Pinpoint the cell where the given text exists, returning its [X, Y] midpoint coordinate. 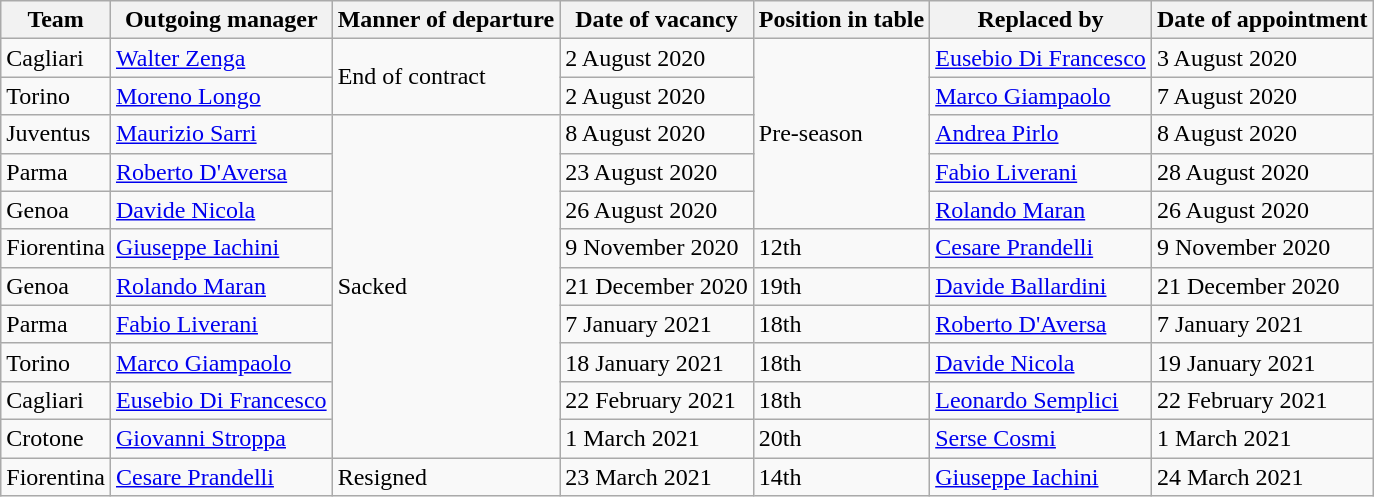
Manner of departure [446, 20]
3 August 2020 [1262, 58]
Walter Zenga [221, 58]
Team [56, 20]
Pre-season [841, 134]
Replaced by [1041, 20]
Leonardo Semplici [1041, 400]
Giovanni Stroppa [221, 438]
24 March 2021 [1262, 477]
14th [841, 477]
12th [841, 248]
Resigned [446, 477]
Serse Cosmi [1041, 438]
20th [841, 438]
Moreno Longo [221, 96]
Outgoing manager [221, 20]
7 August 2020 [1262, 96]
Date of vacancy [657, 20]
Maurizio Sarri [221, 134]
18 January 2021 [657, 362]
19th [841, 286]
End of contract [446, 77]
Position in table [841, 20]
Juventus [56, 134]
Davide Ballardini [1041, 286]
Andrea Pirlo [1041, 134]
23 August 2020 [657, 172]
Date of appointment [1262, 20]
19 January 2021 [1262, 362]
Crotone [56, 438]
28 August 2020 [1262, 172]
23 March 2021 [657, 477]
Sacked [446, 286]
